Capture the cell that displays the provided text and extract its [X, Y] central coordinate. 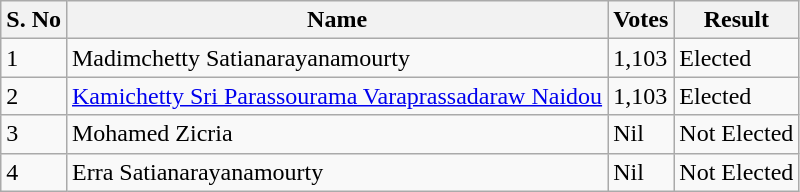
2 [34, 96]
S. No [34, 20]
Kamichetty Sri Parassourama Varaprassadaraw Naidou [336, 96]
4 [34, 172]
Result [736, 20]
Erra Satianarayanamourty [336, 172]
Votes [641, 20]
1 [34, 58]
3 [34, 134]
Madimchetty Satianarayanamourty [336, 58]
Mohamed Zicria [336, 134]
Name [336, 20]
